For the text-containing cell, return its midpoint in [x, y] coordinate format. 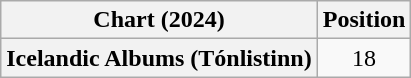
Position [364, 20]
Chart (2024) [159, 20]
Icelandic Albums (Tónlistinn) [159, 58]
18 [364, 58]
